Determine the [X, Y] coordinate at the center of the cell enclosing the given text.  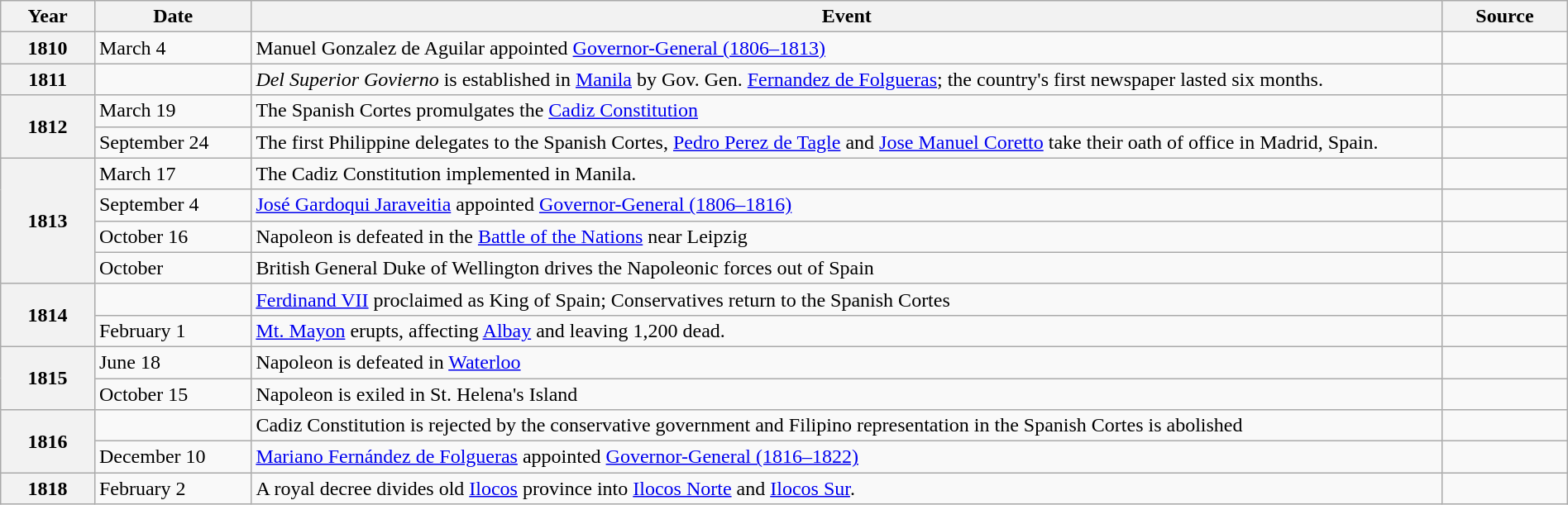
1816 [48, 441]
October 15 [172, 394]
1811 [48, 79]
Manuel Gonzalez de Aguilar appointed Governor-General (1806–1813) [847, 48]
1818 [48, 488]
December 10 [172, 457]
September 4 [172, 205]
British General Duke of Wellington drives the Napoleonic forces out of Spain [847, 268]
October [172, 268]
Ferdinand VII proclaimed as King of Spain; Conservatives return to the Spanish Cortes [847, 299]
June 18 [172, 362]
Del Superior Govierno is established in Manila by Gov. Gen. Fernandez de Folgueras; the country's first newspaper lasted six months. [847, 79]
February 2 [172, 488]
The first Philippine delegates to the Spanish Cortes, Pedro Perez de Tagle and Jose Manuel Coretto take their oath of office in Madrid, Spain. [847, 142]
1810 [48, 48]
March 19 [172, 111]
September 24 [172, 142]
José Gardoqui Jaraveitia appointed Governor-General (1806–1816) [847, 205]
Napoleon is exiled in St. Helena's Island [847, 394]
1815 [48, 378]
Napoleon is defeated in the Battle of the Nations near Leipzig [847, 236]
The Cadiz Constitution implemented in Manila. [847, 174]
October 16 [172, 236]
The Spanish Cortes promulgates the Cadiz Constitution [847, 111]
A royal decree divides old Ilocos province into Ilocos Norte and Ilocos Sur. [847, 488]
Year [48, 17]
Source [1505, 17]
Mariano Fernández de Folgueras appointed Governor-General (1816–1822) [847, 457]
March 4 [172, 48]
Mt. Mayon erupts, affecting Albay and leaving 1,200 dead. [847, 331]
Event [847, 17]
February 1 [172, 331]
1812 [48, 126]
Cadiz Constitution is rejected by the conservative government and Filipino representation in the Spanish Cortes is abolished [847, 426]
Date [172, 17]
1814 [48, 315]
Napoleon is defeated in Waterloo [847, 362]
1813 [48, 221]
March 17 [172, 174]
